Output the (x, y) coordinate of the center of the cell containing the given text.  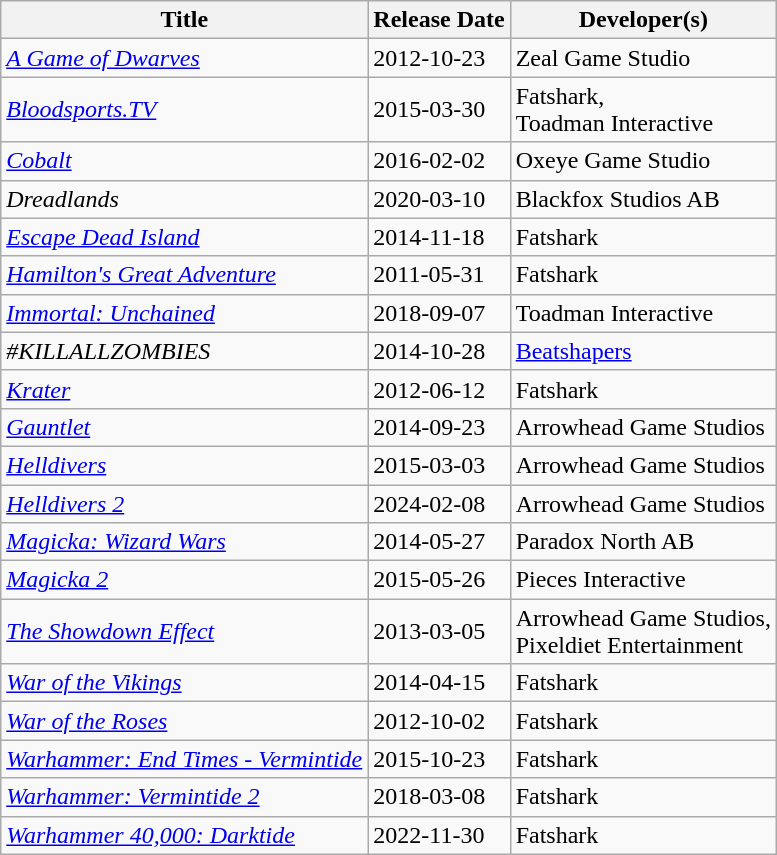
Arrowhead Game Studios,Pixeldiet Entertainment (643, 632)
2024-02-08 (439, 503)
Immortal: Unchained (184, 313)
Blackfox Studios AB (643, 199)
Release Date (439, 20)
2022-11-30 (439, 835)
Beatshapers (643, 351)
2014-09-23 (439, 427)
Toadman Interactive (643, 313)
2015-03-03 (439, 465)
Warhammer 40,000: Darktide (184, 835)
2014-10-28 (439, 351)
2020-03-10 (439, 199)
2014-05-27 (439, 542)
Pieces Interactive (643, 580)
Title (184, 20)
Hamilton's Great Adventure (184, 275)
2018-09-07 (439, 313)
Cobalt (184, 161)
Helldivers 2 (184, 503)
Helldivers (184, 465)
2015-03-30 (439, 110)
Developer(s) (643, 20)
Bloodsports.TV (184, 110)
2014-04-15 (439, 683)
War of the Vikings (184, 683)
2012-06-12 (439, 389)
2012-10-23 (439, 58)
War of the Roses (184, 721)
Magicka 2 (184, 580)
2014-11-18 (439, 237)
Fatshark,Toadman Interactive (643, 110)
2016-02-02 (439, 161)
Warhammer: Vermintide 2 (184, 797)
Paradox North AB (643, 542)
2013-03-05 (439, 632)
Magicka: Wizard Wars (184, 542)
Krater (184, 389)
2015-10-23 (439, 759)
A Game of Dwarves (184, 58)
Escape Dead Island (184, 237)
Oxeye Game Studio (643, 161)
#KILLALLZOMBIES (184, 351)
The Showdown Effect (184, 632)
Warhammer: End Times - Vermintide (184, 759)
2018-03-08 (439, 797)
Zeal Game Studio (643, 58)
2012-10-02 (439, 721)
Dreadlands (184, 199)
2011-05-31 (439, 275)
Gauntlet (184, 427)
2015-05-26 (439, 580)
